Provide the (X, Y) coordinate of the cell's center where the given text is located.  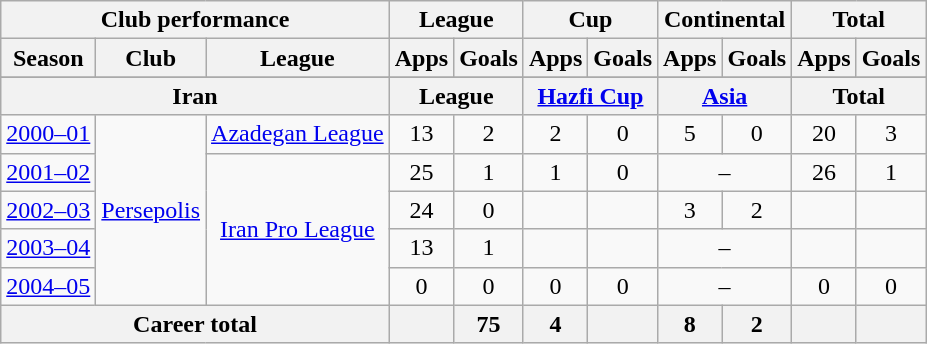
26 (824, 172)
Hazfi Cup (590, 96)
2002–03 (48, 210)
24 (421, 210)
25 (421, 172)
Persepolis (151, 210)
2000–01 (48, 134)
Club (151, 58)
Cup (590, 20)
2001–02 (48, 172)
Continental (725, 20)
75 (489, 324)
Club performance (195, 20)
2003–04 (48, 248)
5 (690, 134)
Azadegan League (298, 134)
Iran Pro League (298, 229)
8 (690, 324)
Season (48, 58)
4 (555, 324)
2004–05 (48, 286)
Iran (195, 96)
20 (824, 134)
Career total (195, 324)
Asia (725, 96)
